Extract the (x, y) coordinate from the center of the cell holding the provided text.  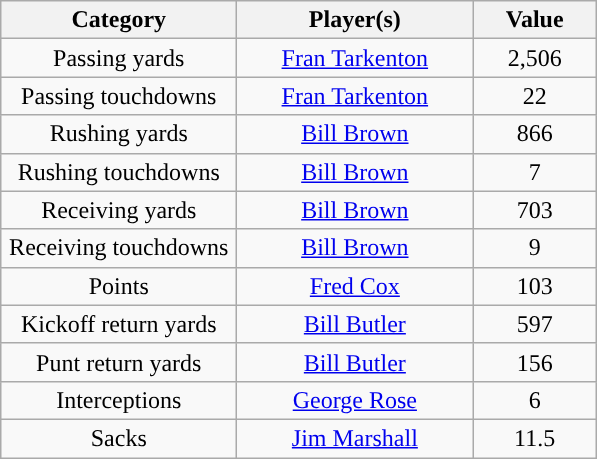
Jim Marshall (355, 438)
703 (535, 210)
George Rose (355, 400)
Value (535, 20)
Sacks (119, 438)
103 (535, 286)
597 (535, 324)
6 (535, 400)
Category (119, 20)
156 (535, 362)
Points (119, 286)
Rushing yards (119, 134)
Interceptions (119, 400)
2,506 (535, 58)
Passing yards (119, 58)
Fred Cox (355, 286)
7 (535, 172)
11.5 (535, 438)
Rushing touchdowns (119, 172)
22 (535, 96)
9 (535, 248)
Receiving yards (119, 210)
Passing touchdowns (119, 96)
Punt return yards (119, 362)
Receiving touchdowns (119, 248)
Kickoff return yards (119, 324)
866 (535, 134)
Player(s) (355, 20)
